Detect which cell encompasses the target text, then output its (x, y) center coordinate. 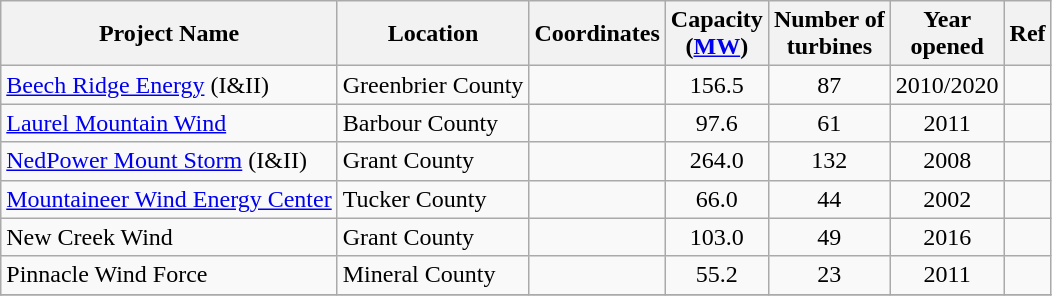
Number ofturbines (829, 34)
Mountaineer Wind Energy Center (169, 199)
Location (433, 34)
Pinnacle Wind Force (169, 275)
Laurel Mountain Wind (169, 123)
132 (829, 161)
2016 (947, 237)
NedPower Mount Storm (I&II) (169, 161)
Barbour County (433, 123)
Coordinates (597, 34)
49 (829, 237)
103.0 (716, 237)
Mineral County (433, 275)
87 (829, 85)
66.0 (716, 199)
156.5 (716, 85)
Capacity(MW) (716, 34)
2008 (947, 161)
New Creek Wind (169, 237)
Greenbrier County (433, 85)
61 (829, 123)
55.2 (716, 275)
Tucker County (433, 199)
97.6 (716, 123)
Yearopened (947, 34)
44 (829, 199)
264.0 (716, 161)
Beech Ridge Energy (I&II) (169, 85)
2002 (947, 199)
23 (829, 275)
Ref (1028, 34)
Project Name (169, 34)
2010/2020 (947, 85)
